Detect which cell encompasses the target text, then output its (x, y) center coordinate. 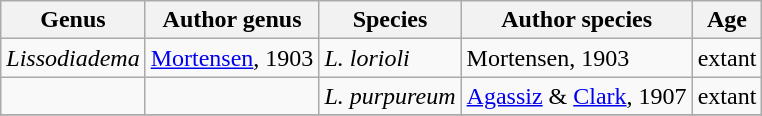
Agassiz & Clark, 1907 (576, 96)
Genus (73, 20)
Species (390, 20)
Author species (576, 20)
Age (727, 20)
Author genus (232, 20)
L. lorioli (390, 58)
L. purpureum (390, 96)
Lissodiadema (73, 58)
